Identify which cell holds the provided text, then report its (X, Y) central coordinate. 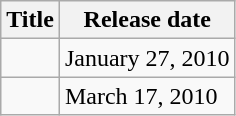
Title (30, 20)
January 27, 2010 (147, 58)
Release date (147, 20)
March 17, 2010 (147, 96)
